Search for the cell housing the specified text and yield its [x, y] center coordinate. 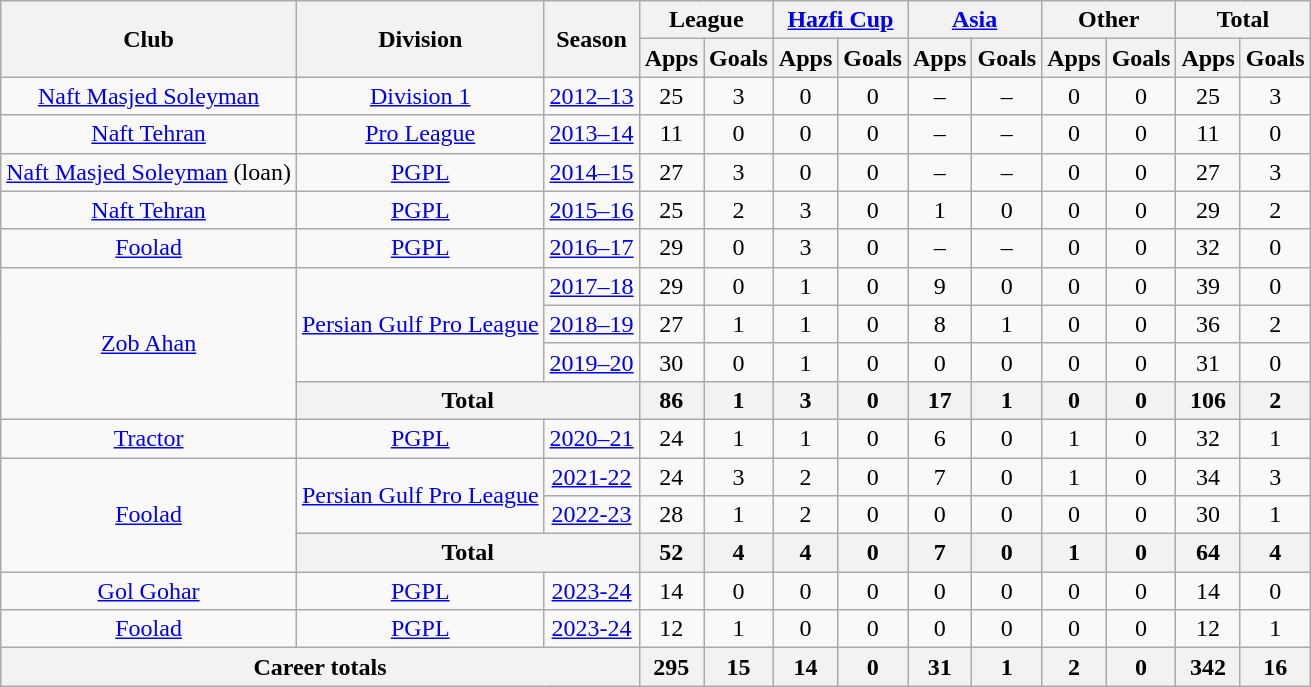
Club [149, 39]
Asia [975, 20]
Gol Gohar [149, 591]
17 [940, 400]
2020–21 [592, 438]
34 [1208, 477]
Pro League [420, 134]
Tractor [149, 438]
2017–18 [592, 286]
Naft Masjed Soleyman [149, 96]
Division [420, 39]
16 [1275, 667]
2012–13 [592, 96]
League [706, 20]
2013–14 [592, 134]
Naft Masjed Soleyman (loan) [149, 172]
86 [671, 400]
Zob Ahan [149, 343]
Career totals [320, 667]
Hazfi Cup [840, 20]
36 [1208, 324]
2019–20 [592, 362]
64 [1208, 553]
2021-22 [592, 477]
2015–16 [592, 210]
2014–15 [592, 172]
2022-23 [592, 515]
28 [671, 515]
39 [1208, 286]
6 [940, 438]
8 [940, 324]
342 [1208, 667]
Season [592, 39]
2016–17 [592, 248]
295 [671, 667]
15 [739, 667]
52 [671, 553]
2018–19 [592, 324]
Division 1 [420, 96]
9 [940, 286]
Other [1109, 20]
106 [1208, 400]
